Extract the [X, Y] coordinate from the center of the cell holding the provided text.  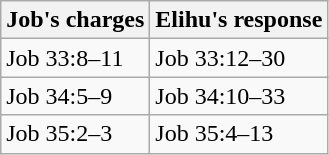
Elihu's response [239, 20]
Job 34:5–9 [76, 96]
Job's charges [76, 20]
Job 34:10–33 [239, 96]
Job 35:2–3 [76, 134]
Job 35:4–13 [239, 134]
Job 33:8–11 [76, 58]
Job 33:12–30 [239, 58]
